Determine the [x, y] coordinate at the center of the cell enclosing the given text.  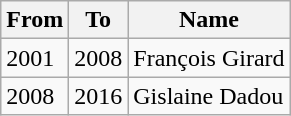
Name [209, 20]
2001 [35, 58]
Gislaine Dadou [209, 96]
François Girard [209, 58]
To [98, 20]
From [35, 20]
2016 [98, 96]
